Find where the given text appears and provide that cell's center as (X, Y) coordinate. 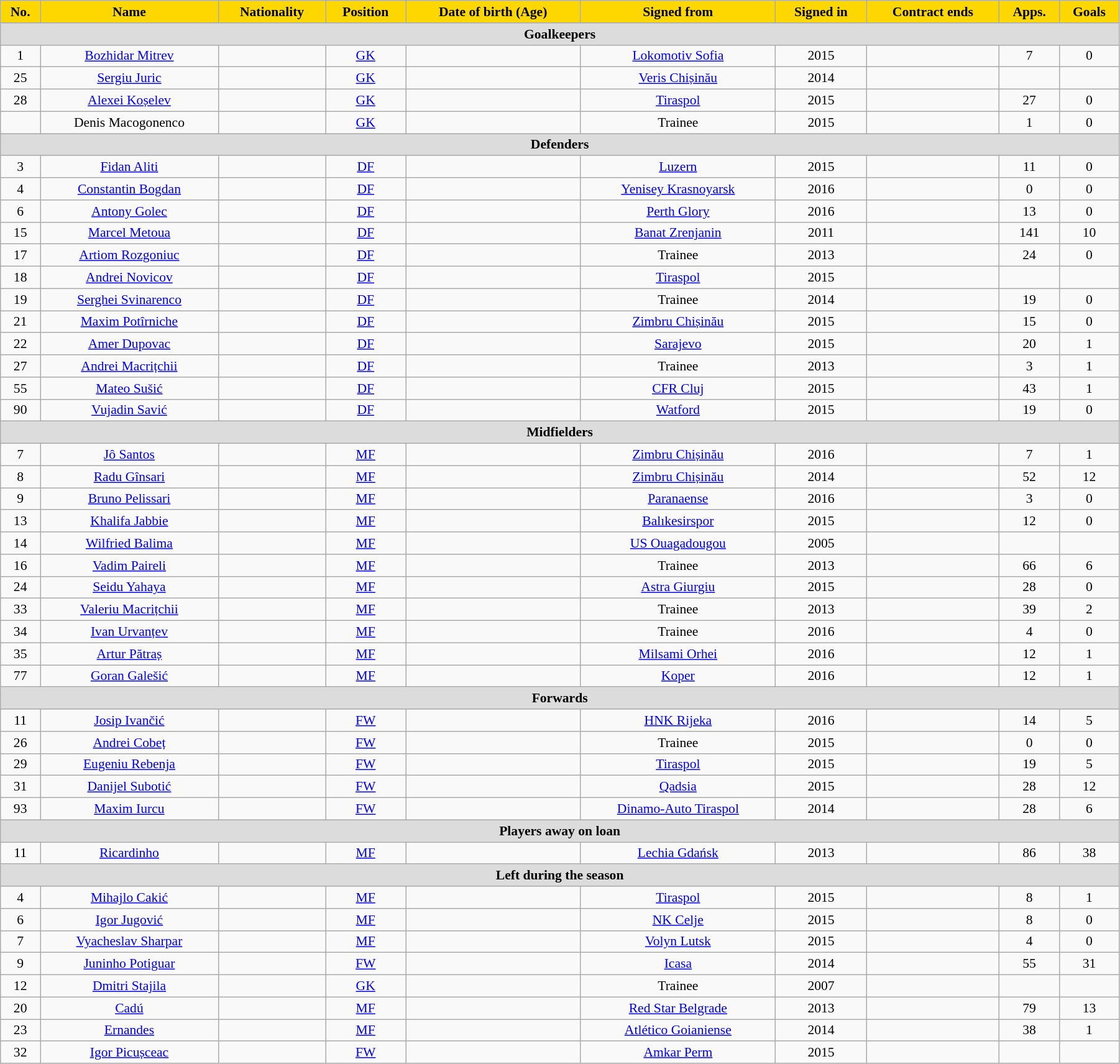
Icasa (678, 964)
Wilfried Balima (129, 543)
US Ouagadougou (678, 543)
Koper (678, 676)
Antony Golec (129, 211)
Paranaense (678, 499)
93 (21, 809)
35 (21, 654)
Fidan Aliti (129, 167)
Defenders (560, 145)
Goals (1090, 12)
Radu Gînsari (129, 477)
86 (1029, 853)
Amer Dupovac (129, 344)
21 (21, 322)
Ivan Urvanțev (129, 632)
Bruno Pelissari (129, 499)
Mateo Sušić (129, 388)
Nationality (272, 12)
Andrei Cobeț (129, 743)
Volyn Lutsk (678, 942)
Milsami Orhei (678, 654)
Khalifa Jabbie (129, 521)
141 (1029, 233)
16 (21, 566)
Danijel Subotić (129, 787)
Sergiu Juric (129, 78)
Forwards (560, 699)
Perth Glory (678, 211)
Left during the season (560, 876)
Denis Macogonenco (129, 122)
Artur Pătraș (129, 654)
Goran Galešić (129, 676)
90 (21, 410)
Igor Picușceac (129, 1053)
Eugeniu Rebenja (129, 764)
10 (1090, 233)
43 (1029, 388)
Dinamo-Auto Tiraspol (678, 809)
Seidu Yahaya (129, 587)
Luzern (678, 167)
Date of birth (Age) (493, 12)
77 (21, 676)
Serghei Svinarenco (129, 300)
Amkar Perm (678, 1053)
Veris Chișinău (678, 78)
Goalkeepers (560, 34)
Astra Giurgiu (678, 587)
18 (21, 278)
Dmitri Stajila (129, 986)
Yenisey Krasnoyarsk (678, 189)
Andrei Macrițchii (129, 366)
Apps. (1029, 12)
Qadsia (678, 787)
25 (21, 78)
Contract ends (933, 12)
Ernandes (129, 1030)
Valeriu Macrițchii (129, 610)
HNK Rijeka (678, 720)
Josip Ivančić (129, 720)
Signed in (821, 12)
Lokomotiv Sofia (678, 56)
Artiom Rozgoniuc (129, 255)
Igor Jugović (129, 920)
2 (1090, 610)
52 (1029, 477)
Lechia Gdańsk (678, 853)
Constantin Bogdan (129, 189)
CFR Cluj (678, 388)
Jô Santos (129, 455)
Midfielders (560, 433)
Banat Zrenjanin (678, 233)
Juninho Potiguar (129, 964)
NK Celje (678, 920)
17 (21, 255)
Balıkesirspor (678, 521)
Signed from (678, 12)
2005 (821, 543)
29 (21, 764)
Marcel Metoua (129, 233)
Andrei Novicov (129, 278)
No. (21, 12)
Name (129, 12)
26 (21, 743)
Alexei Koșelev (129, 101)
23 (21, 1030)
Cadú (129, 1008)
33 (21, 610)
Atlético Goianiense (678, 1030)
Mihajlo Cakić (129, 897)
Watford (678, 410)
34 (21, 632)
Maxim Potîrniche (129, 322)
32 (21, 1053)
2007 (821, 986)
66 (1029, 566)
Maxim Iurcu (129, 809)
Ricardinho (129, 853)
Players away on loan (560, 831)
2011 (821, 233)
22 (21, 344)
Vujadin Savić (129, 410)
Sarajevo (678, 344)
Vyacheslav Sharpar (129, 942)
Bozhidar Mitrev (129, 56)
Position (365, 12)
39 (1029, 610)
Vadim Paireli (129, 566)
79 (1029, 1008)
Red Star Belgrade (678, 1008)
